Locate the cell with the specified text and output its [X, Y] center coordinate. 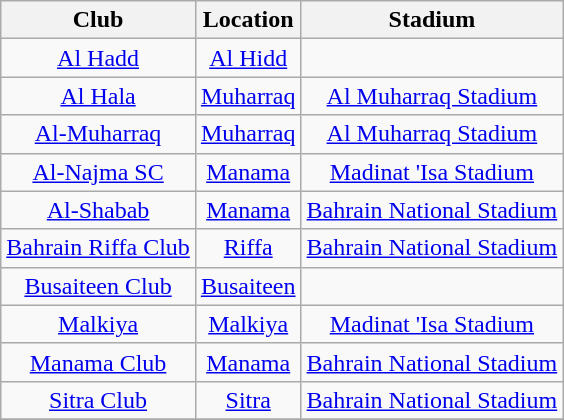
Location [248, 20]
Club [98, 20]
Sitra Club [98, 400]
Stadium [432, 20]
Busaiteen [248, 286]
Al Hadd [98, 58]
Al Hidd [248, 58]
Al-Muharraq [98, 134]
Bahrain Riffa Club [98, 248]
Al-Shabab [98, 210]
Al Hala [98, 96]
Al-Najma SC [98, 172]
Busaiteen Club [98, 286]
Riffa [248, 248]
Manama Club [98, 362]
Sitra [248, 400]
